Search for the cell housing the specified text and yield its (X, Y) center coordinate. 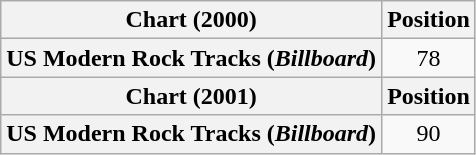
78 (429, 58)
90 (429, 134)
Chart (2000) (192, 20)
Chart (2001) (192, 96)
